Locate the cell with the specified text and output its [x, y] center coordinate. 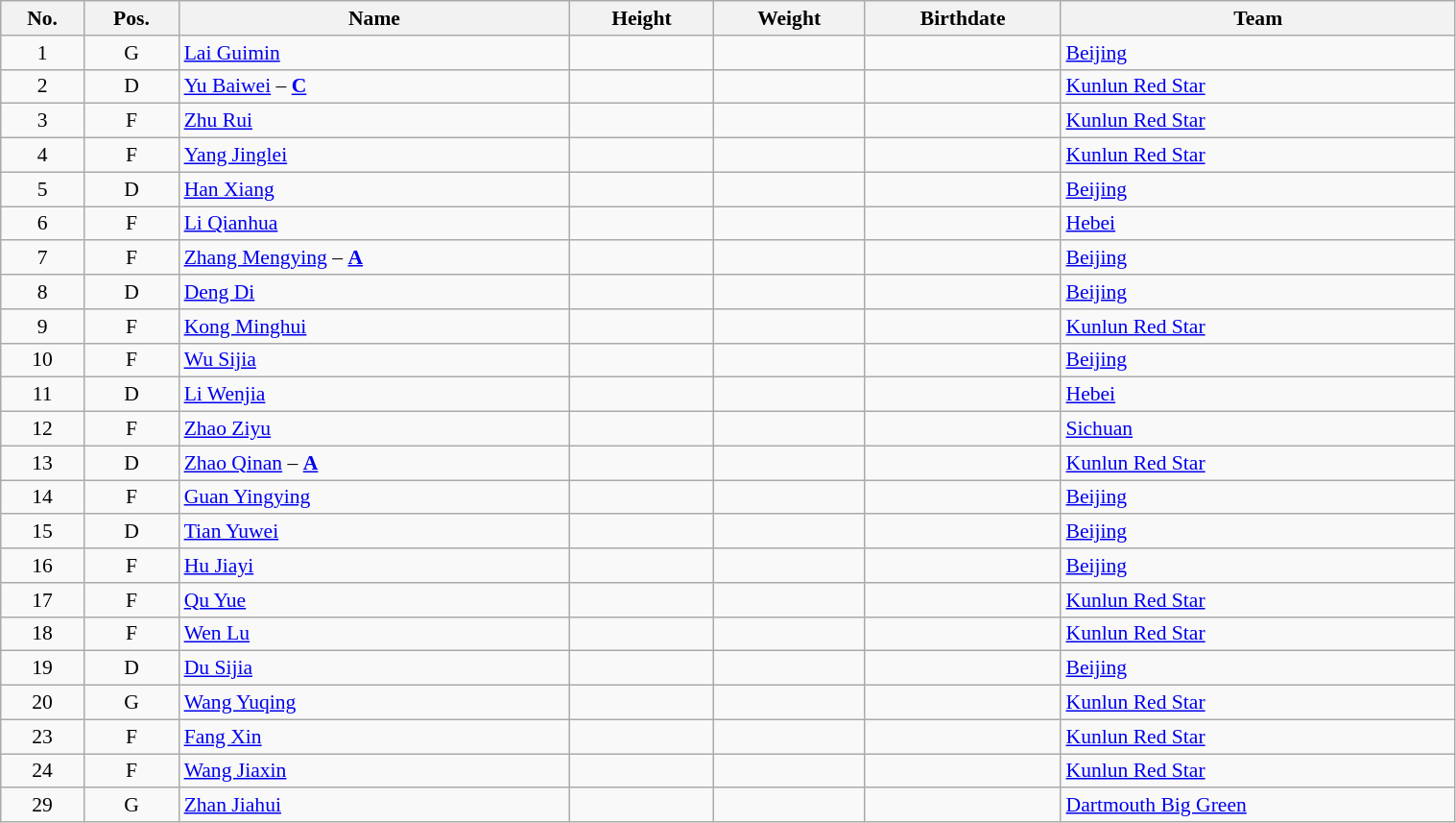
11 [42, 395]
8 [42, 292]
13 [42, 463]
Hu Jiayi [374, 566]
2 [42, 86]
29 [42, 806]
Du Sijia [374, 668]
Zhao Ziyu [374, 429]
Li Qianhua [374, 224]
Wu Sijia [374, 360]
Zhao Qinan – A [374, 463]
16 [42, 566]
Height [641, 18]
18 [42, 634]
Zhan Jiahui [374, 806]
3 [42, 121]
1 [42, 53]
Fang Xin [374, 737]
19 [42, 668]
Sichuan [1257, 429]
Dartmouth Big Green [1257, 806]
Zhang Mengying – A [374, 258]
Guan Yingying [374, 497]
24 [42, 771]
Zhu Rui [374, 121]
Yang Jinglei [374, 156]
Name [374, 18]
Deng Di [374, 292]
Kong Minghui [374, 327]
4 [42, 156]
Tian Yuwei [374, 532]
Birthdate [964, 18]
6 [42, 224]
17 [42, 600]
Wang Jiaxin [374, 771]
Wen Lu [374, 634]
Han Xiang [374, 189]
Lai Guimin [374, 53]
Team [1257, 18]
9 [42, 327]
7 [42, 258]
Yu Baiwei – C [374, 86]
Weight [789, 18]
5 [42, 189]
Li Wenjia [374, 395]
23 [42, 737]
No. [42, 18]
Pos. [131, 18]
10 [42, 360]
12 [42, 429]
14 [42, 497]
20 [42, 703]
Wang Yuqing [374, 703]
15 [42, 532]
Qu Yue [374, 600]
